Determine the [x, y] coordinate at the center of the cell enclosing the given text.  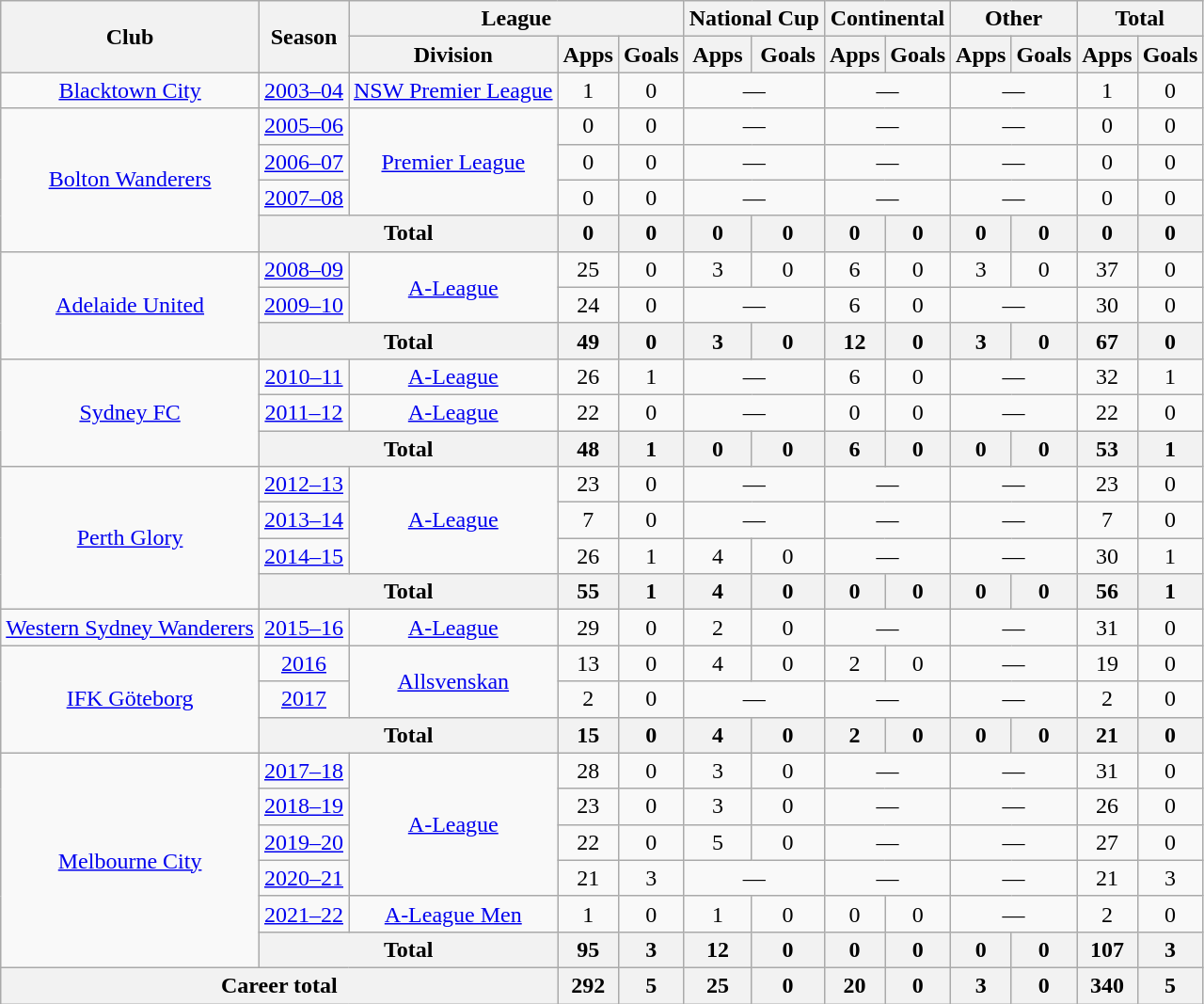
2015–16 [303, 628]
292 [588, 985]
Club [130, 37]
56 [1107, 592]
2013–14 [303, 520]
2009–10 [303, 305]
2017 [303, 699]
55 [588, 592]
Perth Glory [130, 538]
Adelaide United [130, 305]
107 [1107, 949]
2005–06 [303, 126]
Premier League [453, 162]
27 [1107, 842]
340 [1107, 985]
2011–12 [303, 412]
48 [588, 449]
National Cup [754, 19]
Melbourne City [130, 860]
Season [303, 37]
15 [588, 735]
24 [588, 305]
Western Sydney Wanderers [130, 628]
2019–20 [303, 842]
2020–21 [303, 878]
2006–07 [303, 162]
28 [588, 771]
2008–09 [303, 269]
20 [854, 985]
A-League Men [453, 914]
2021–22 [303, 914]
Other [1014, 19]
29 [588, 628]
2012–13 [303, 485]
19 [1107, 663]
Allsvenskan [453, 681]
53 [1107, 449]
13 [588, 663]
2003–04 [303, 90]
2010–11 [303, 376]
Blacktown City [130, 90]
95 [588, 949]
2014–15 [303, 556]
2018–19 [303, 806]
NSW Premier League [453, 90]
Sydney FC [130, 412]
Continental [887, 19]
Division [453, 55]
2007–08 [303, 198]
67 [1107, 341]
Bolton Wanderers [130, 180]
League [515, 19]
32 [1107, 376]
2017–18 [303, 771]
Career total [279, 985]
37 [1107, 269]
49 [588, 341]
2016 [303, 663]
IFK Göteborg [130, 699]
